Search for the cell housing the specified text and yield its [x, y] center coordinate. 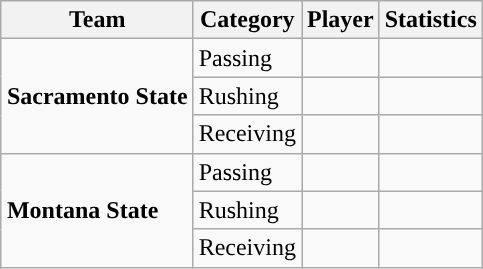
Team [97, 20]
Montana State [97, 210]
Statistics [430, 20]
Player [341, 20]
Sacramento State [97, 96]
Category [247, 20]
